Extract the (X, Y) coordinate from the center of the cell holding the provided text.  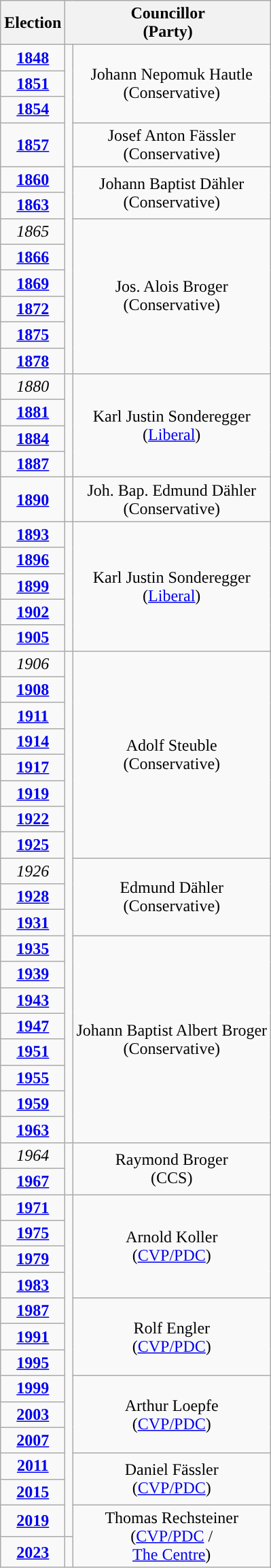
Rolf Engler(CVP/PDC) (172, 1337)
1979 (33, 1259)
1893 (33, 534)
1899 (33, 586)
1881 (33, 413)
1880 (33, 387)
Edmund Dähler(Conservative) (172, 897)
1943 (33, 1000)
1964 (33, 1155)
1935 (33, 949)
1931 (33, 923)
1922 (33, 819)
1925 (33, 845)
1911 (33, 715)
Jos. Alois Broger(Conservative) (172, 296)
1917 (33, 767)
1995 (33, 1363)
2011 (33, 1466)
1926 (33, 871)
1902 (33, 612)
2023 (33, 1552)
Councillor(Party) (168, 23)
1887 (33, 464)
Raymond Broger(CCS) (172, 1168)
1865 (33, 231)
1928 (33, 897)
Johann Nepomuk Hautle(Conservative) (172, 84)
1983 (33, 1285)
1890 (33, 499)
1875 (33, 335)
1860 (33, 180)
1857 (33, 144)
1851 (33, 84)
2019 (33, 1520)
1963 (33, 1129)
1863 (33, 205)
Josef Anton Fässler(Conservative) (172, 144)
2003 (33, 1414)
1866 (33, 257)
1975 (33, 1233)
1869 (33, 283)
1967 (33, 1181)
Johann Baptist Dähler(Conservative) (172, 192)
1959 (33, 1104)
1919 (33, 794)
1906 (33, 664)
Arnold Koller(CVP/PDC) (172, 1246)
2015 (33, 1492)
1914 (33, 741)
1955 (33, 1078)
1878 (33, 361)
Daniel Fässler(CVP/PDC) (172, 1479)
1991 (33, 1337)
Election (33, 23)
Joh. Bap. Edmund Dähler(Conservative) (172, 499)
1848 (33, 58)
1939 (33, 974)
1905 (33, 638)
1999 (33, 1388)
1908 (33, 689)
1854 (33, 109)
Johann Baptist Albert Broger(Conservative) (172, 1039)
1947 (33, 1026)
1987 (33, 1311)
1872 (33, 309)
Arthur Loepfe(CVP/PDC) (172, 1414)
Adolf Steuble(Conservative) (172, 754)
1884 (33, 439)
2007 (33, 1440)
1971 (33, 1207)
Thomas Rechsteiner(CVP/PDC /The Centre) (172, 1536)
1896 (33, 560)
1951 (33, 1052)
